Scan for the cell matching the given text and deliver its [X, Y] coordinate at center. 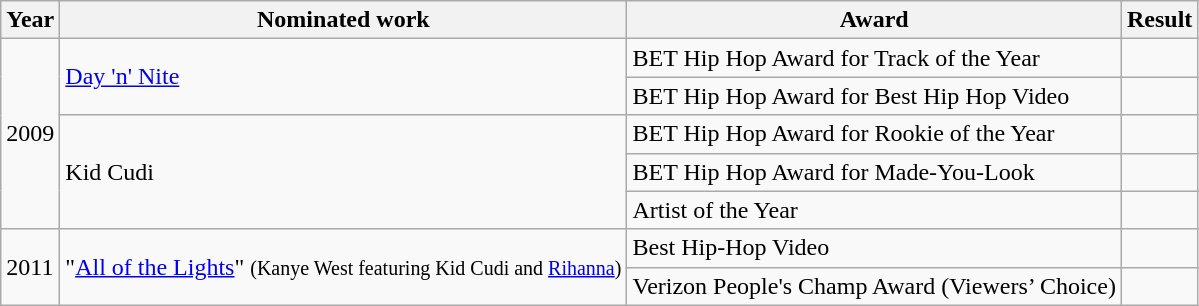
BET Hip Hop Award for Best Hip Hop Video [874, 96]
Nominated work [344, 20]
"All of the Lights" (Kanye West featuring Kid Cudi and Rihanna) [344, 267]
Day 'n' Nite [344, 77]
BET Hip Hop Award for Rookie of the Year [874, 134]
BET Hip Hop Award for Made-You-Look [874, 172]
2011 [30, 267]
Award [874, 20]
Result [1159, 20]
2009 [30, 134]
Artist of the Year [874, 210]
Best Hip-Hop Video [874, 248]
Kid Cudi [344, 172]
BET Hip Hop Award for Track of the Year [874, 58]
Year [30, 20]
Verizon People's Champ Award (Viewers’ Choice) [874, 286]
